Return the (X, Y) coordinate for the center point of the cell that contains the specified text.  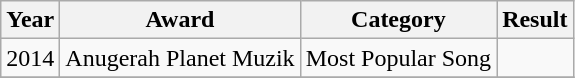
Category (398, 20)
Result (535, 20)
Most Popular Song (398, 58)
Anugerah Planet Muzik (180, 58)
2014 (30, 58)
Year (30, 20)
Award (180, 20)
